From the cell containing the given text, extract its center point as [X, Y] coordinate. 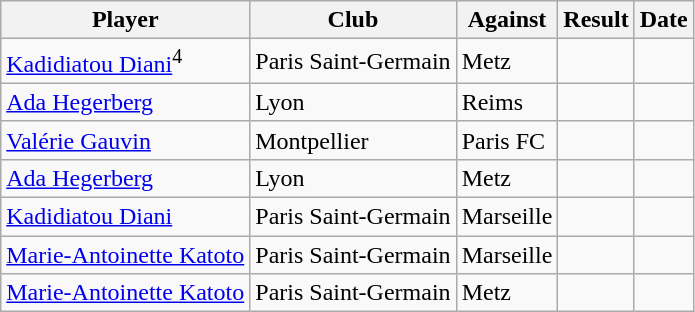
Valérie Gauvin [126, 140]
Club [353, 20]
Paris FC [507, 140]
Result [596, 20]
Date [664, 20]
Montpellier [353, 140]
Against [507, 20]
Kadidiatou Diani4 [126, 62]
Reims [507, 102]
Kadidiatou Diani [126, 217]
Player [126, 20]
